Output the (x, y) coordinate of the center of the cell containing the given text.  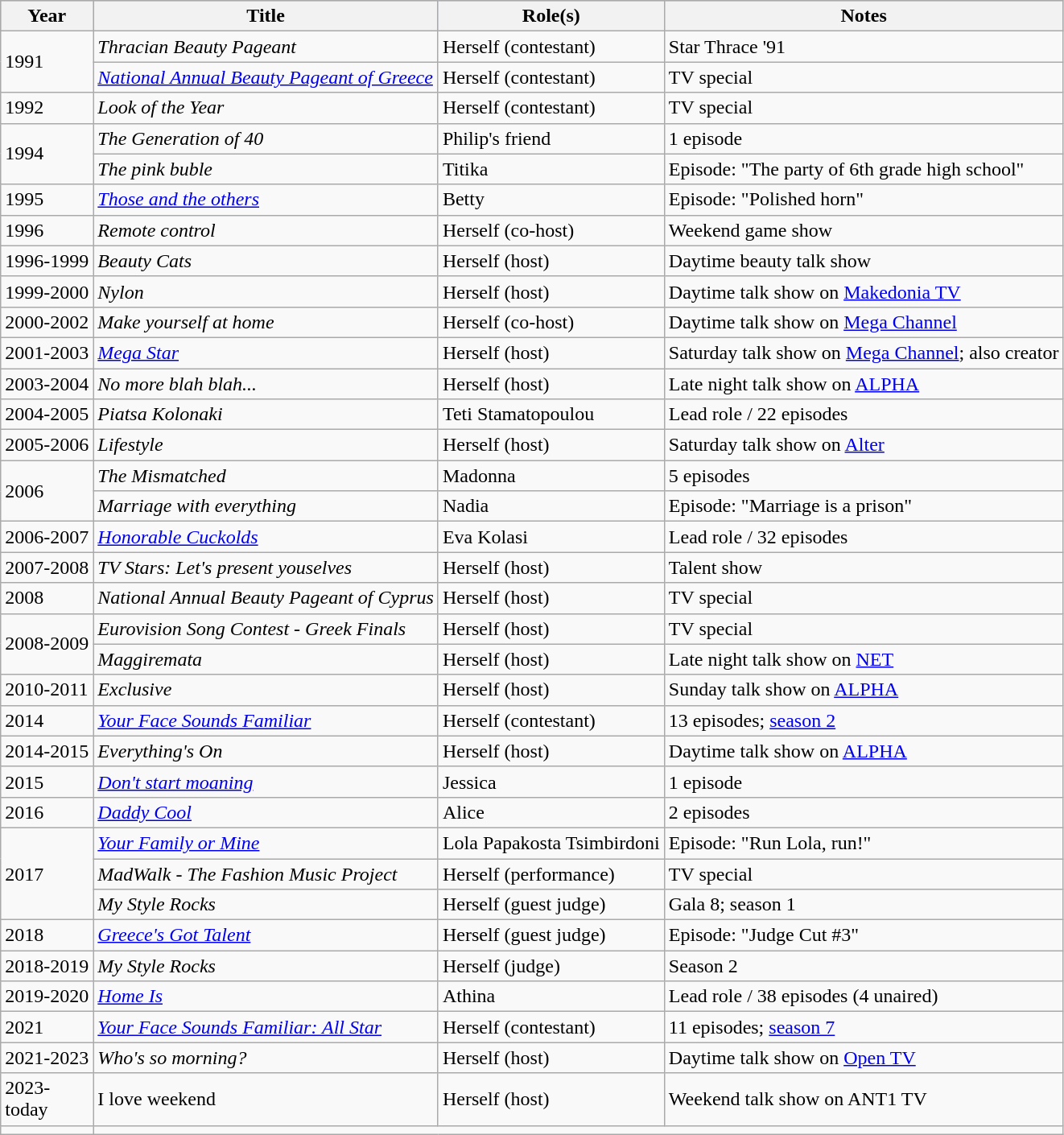
Betty (551, 200)
2018 (47, 935)
Piatsa Kolonaki (266, 415)
I love weekend (266, 1100)
Marriage with everything (266, 506)
2006-2007 (47, 537)
2007-2008 (47, 567)
National Annual Beauty Pageant of Cyprus (266, 598)
Lead role / 32 episodes (864, 537)
Titika (551, 169)
MadWalk - The Fashion Music Project (266, 873)
Maggiremata (266, 659)
Make yourself at home (266, 322)
2021 (47, 1027)
Weekend game show (864, 230)
Saturday talk show on Mega Channel; also creator (864, 353)
1995 (47, 200)
13 episodes; season 2 (864, 720)
Honorable Cuckolds (266, 537)
Lead role / 22 episodes (864, 415)
Late night talk show on ALPHA (864, 384)
Daytime talk show on Open TV (864, 1058)
Mega Star (266, 353)
Talent show (864, 567)
1994 (47, 154)
2003-2004 (47, 384)
Episode: "Judge Cut #3" (864, 935)
Everything's On (266, 751)
The Mismatched (266, 476)
Season 2 (864, 966)
2006 (47, 491)
Title (266, 16)
11 episodes; season 7 (864, 1027)
Lifestyle (266, 445)
Look of the Year (266, 108)
Gala 8; season 1 (864, 905)
Year (47, 16)
Madonna (551, 476)
Sunday talk show on ALPHA (864, 690)
Exclusive (266, 690)
Weekend talk show on ANT1 TV (864, 1100)
Those and the others (266, 200)
Daytime beauty talk show (864, 261)
Role(s) (551, 16)
2008-2009 (47, 644)
2023-today (47, 1100)
Episode: "Polished horn" (864, 200)
2018-2019 (47, 966)
Saturday talk show on Alter (864, 445)
Episode: "The party of 6th grade high school" (864, 169)
1996-1999 (47, 261)
The pink buble (266, 169)
1991 (47, 62)
Athina (551, 997)
Who's so morning? (266, 1058)
2017 (47, 873)
Don't start moaning (266, 782)
Alice (551, 812)
Jessica (551, 782)
2 episodes (864, 812)
2015 (47, 782)
1996 (47, 230)
Lead role / 38 episodes (4 unaired) (864, 997)
Daddy Cool (266, 812)
No more blah blah... (266, 384)
Herself (judge) (551, 966)
2010-2011 (47, 690)
Your Face Sounds Familiar: All Star (266, 1027)
2000-2002 (47, 322)
Your Family or Mine (266, 843)
Lola Papakosta Tsimbirdoni (551, 843)
Episode: "Run Lola, run!" (864, 843)
2004-2005 (47, 415)
Remote control (266, 230)
The Generation of 40 (266, 138)
Your Face Sounds Familiar (266, 720)
Thracian Beauty Pageant (266, 47)
Teti Stamatopoulou (551, 415)
Eva Kolasi (551, 537)
5 episodes (864, 476)
Herself (performance) (551, 873)
Episode: "Marriage is a prison" (864, 506)
Greece's Got Talent (266, 935)
Eurovision Song Contest - Greek Finals (266, 629)
2021-2023 (47, 1058)
2014 (47, 720)
Nadia (551, 506)
2014-2015 (47, 751)
2016 (47, 812)
Daytime talk show on ALPHA (864, 751)
2001-2003 (47, 353)
1992 (47, 108)
Daytime talk show on Makedonia TV (864, 291)
Philip's friend (551, 138)
Daytime talk show on Mega Channel (864, 322)
Beauty Cats (266, 261)
Late night talk show on NET (864, 659)
Star Thrace '91 (864, 47)
TV Stars: Let's present youselves (266, 567)
2005-2006 (47, 445)
2019-2020 (47, 997)
1999-2000 (47, 291)
2008 (47, 598)
Home Is (266, 997)
Nylon (266, 291)
National Annual Beauty Pageant of Greece (266, 77)
Notes (864, 16)
